Capture the cell that displays the provided text and extract its (X, Y) central coordinate. 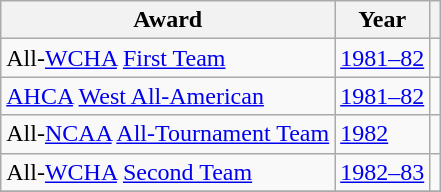
All-NCAA All-Tournament Team (168, 134)
Year (382, 20)
All-WCHA Second Team (168, 172)
1982–83 (382, 172)
1982 (382, 134)
All-WCHA First Team (168, 58)
Award (168, 20)
AHCA West All-American (168, 96)
